Extract the (X, Y) coordinate from the center of the cell holding the provided text.  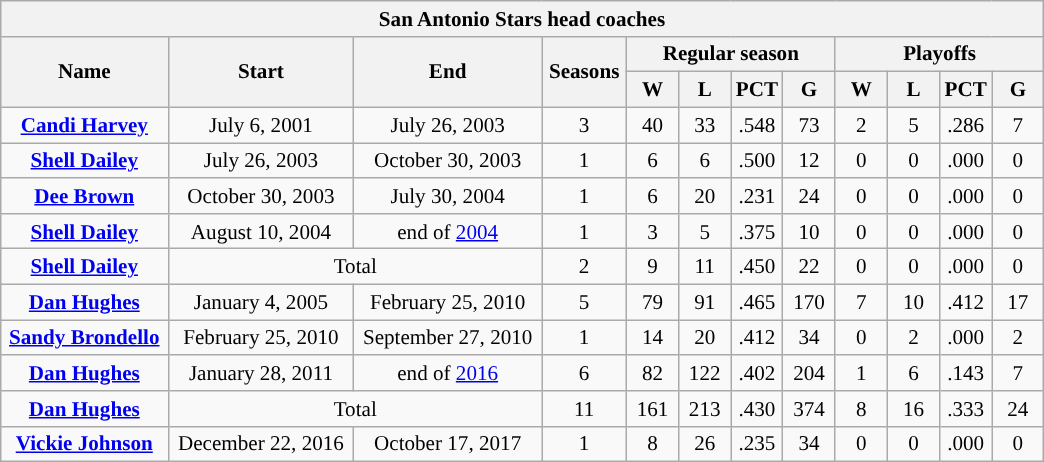
213 (705, 408)
122 (705, 372)
July 6, 2001 (262, 124)
17 (1018, 302)
.465 (757, 302)
Name (84, 72)
October 17, 2017 (448, 444)
79 (652, 302)
Vickie Johnson (84, 444)
.333 (966, 408)
.286 (966, 124)
December 22, 2016 (262, 444)
January 4, 2005 (262, 302)
.500 (757, 160)
16 (913, 408)
82 (652, 372)
204 (809, 372)
end of 2016 (448, 372)
end of 2004 (448, 230)
.430 (757, 408)
San Antonio Stars head coaches (522, 18)
.450 (757, 266)
.375 (757, 230)
July 30, 2004 (448, 196)
12 (809, 160)
End (448, 72)
73 (809, 124)
.548 (757, 124)
Candi Harvey (84, 124)
Playoffs (940, 54)
170 (809, 302)
Start (262, 72)
August 10, 2004 (262, 230)
Sandy Brondello (84, 338)
Regular season (730, 54)
.402 (757, 372)
.143 (966, 372)
374 (809, 408)
9 (652, 266)
Dee Brown (84, 196)
91 (705, 302)
161 (652, 408)
14 (652, 338)
.231 (757, 196)
January 28, 2011 (262, 372)
.235 (757, 444)
September 27, 2010 (448, 338)
33 (705, 124)
26 (705, 444)
Seasons (584, 72)
40 (652, 124)
22 (809, 266)
